Detect which cell encompasses the target text, then output its [X, Y] center coordinate. 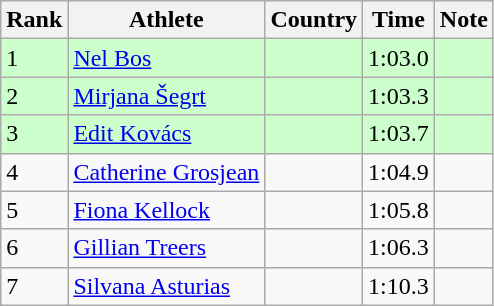
Athlete [166, 20]
Fiona Kellock [166, 210]
4 [34, 172]
1:04.9 [399, 172]
3 [34, 134]
1:05.8 [399, 210]
Note [464, 20]
Time [399, 20]
Catherine Grosjean [166, 172]
1:03.3 [399, 96]
7 [34, 286]
Edit Kovács [166, 134]
Silvana Asturias [166, 286]
5 [34, 210]
1:06.3 [399, 248]
Mirjana Šegrt [166, 96]
2 [34, 96]
1:10.3 [399, 286]
Nel Bos [166, 58]
1 [34, 58]
1:03.7 [399, 134]
1:03.0 [399, 58]
Rank [34, 20]
Country [314, 20]
Gillian Treers [166, 248]
6 [34, 248]
